Detect which cell encompasses the target text, then output its [x, y] center coordinate. 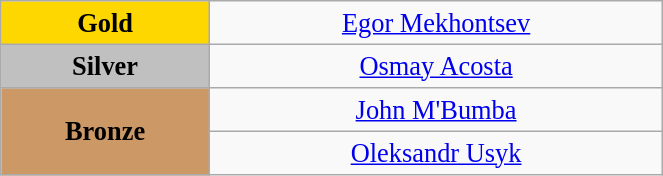
John M'Bumba [436, 109]
Bronze [106, 130]
Oleksandr Usyk [436, 153]
Osmay Acosta [436, 66]
Silver [106, 66]
Egor Mekhontsev [436, 22]
Gold [106, 22]
